Search for the cell housing the specified text and yield its [x, y] center coordinate. 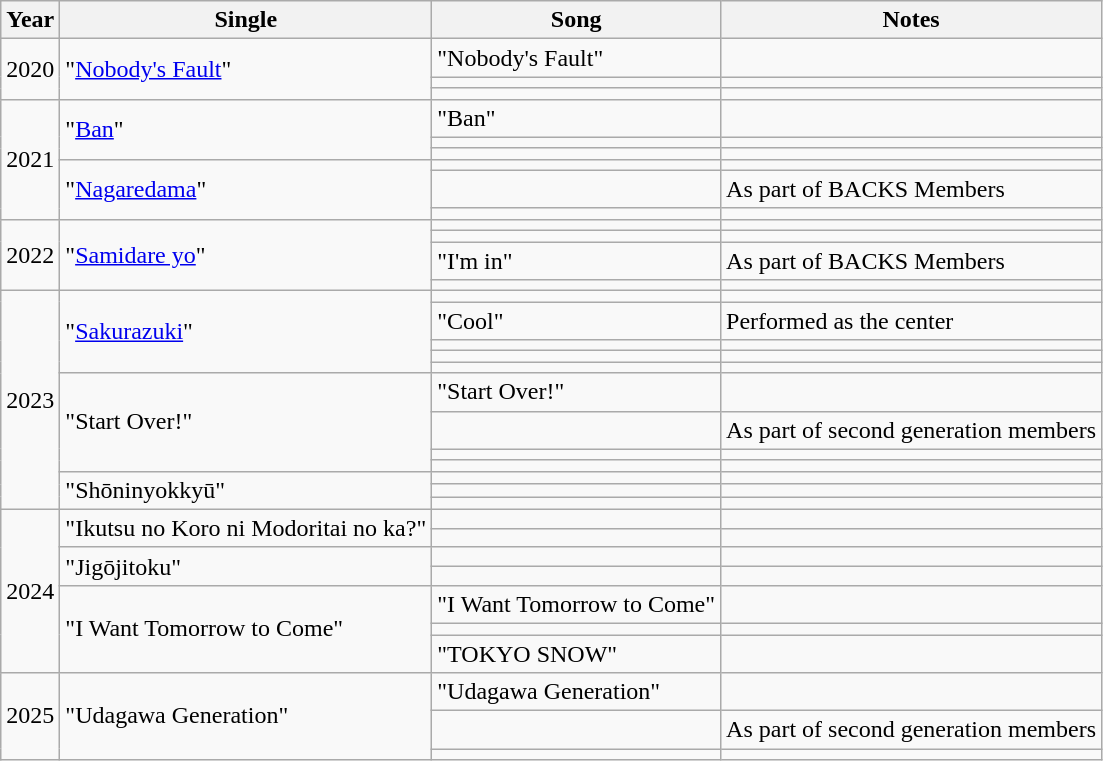
2023 [30, 400]
Single [246, 20]
"Samidare yo" [246, 254]
"Jigōjitoku" [246, 566]
"I'm in" [576, 261]
"Nagaredama" [246, 189]
Performed as the center [912, 321]
2021 [30, 159]
"Cool" [576, 321]
2022 [30, 254]
Song [576, 20]
"Shōninyokkyū" [246, 490]
"TOKYO SNOW" [576, 653]
Year [30, 20]
Notes [912, 20]
2020 [30, 69]
"Sakurazuki" [246, 332]
2025 [30, 716]
2024 [30, 590]
"Ikutsu no Koro ni Modoritai no ka?" [246, 528]
